Detect which cell encompasses the target text, then output its (X, Y) center coordinate. 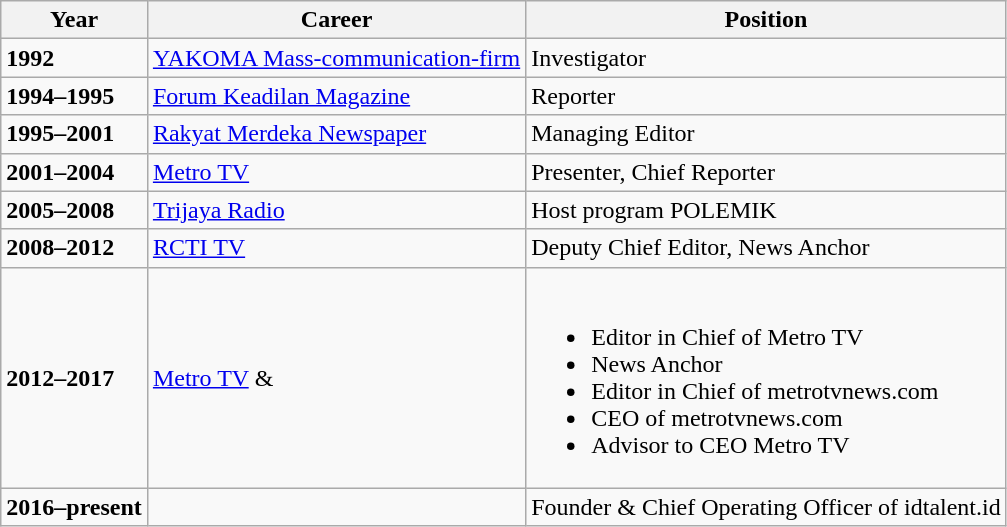
Founder & Chief Operating Officer of idtalent.id (766, 507)
Position (766, 20)
1992 (74, 58)
1995–2001 (74, 134)
2008–2012 (74, 248)
Managing Editor (766, 134)
2016–present (74, 507)
Career (336, 20)
Reporter (766, 96)
Presenter, Chief Reporter (766, 172)
2005–2008 (74, 210)
Trijaya Radio (336, 210)
RCTI TV (336, 248)
Deputy Chief Editor, News Anchor (766, 248)
Rakyat Merdeka Newspaper (336, 134)
Host program POLEMIK (766, 210)
Metro TV & (336, 378)
YAKOMA Mass-communication-firm (336, 58)
Investigator (766, 58)
Year (74, 20)
1994–1995 (74, 96)
2012–2017 (74, 378)
Forum Keadilan Magazine (336, 96)
Metro TV (336, 172)
2001–2004 (74, 172)
Editor in Chief of Metro TVNews AnchorEditor in Chief of metrotvnews.comCEO of metrotvnews.comAdvisor to CEO Metro TV (766, 378)
